Detect which cell encompasses the target text, then output its [X, Y] center coordinate. 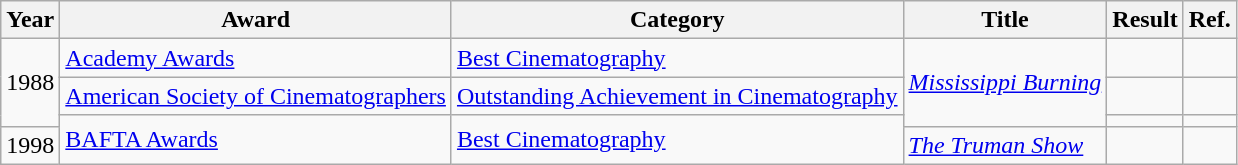
Ref. [1210, 20]
1988 [30, 82]
Outstanding Achievement in Cinematography [677, 96]
Award [256, 20]
Result [1145, 20]
Academy Awards [256, 58]
BAFTA Awards [256, 140]
Title [1005, 20]
Year [30, 20]
The Truman Show [1005, 145]
Category [677, 20]
1998 [30, 145]
American Society of Cinematographers [256, 96]
Mississippi Burning [1005, 82]
